Detect which cell encompasses the target text, then output its (x, y) center coordinate. 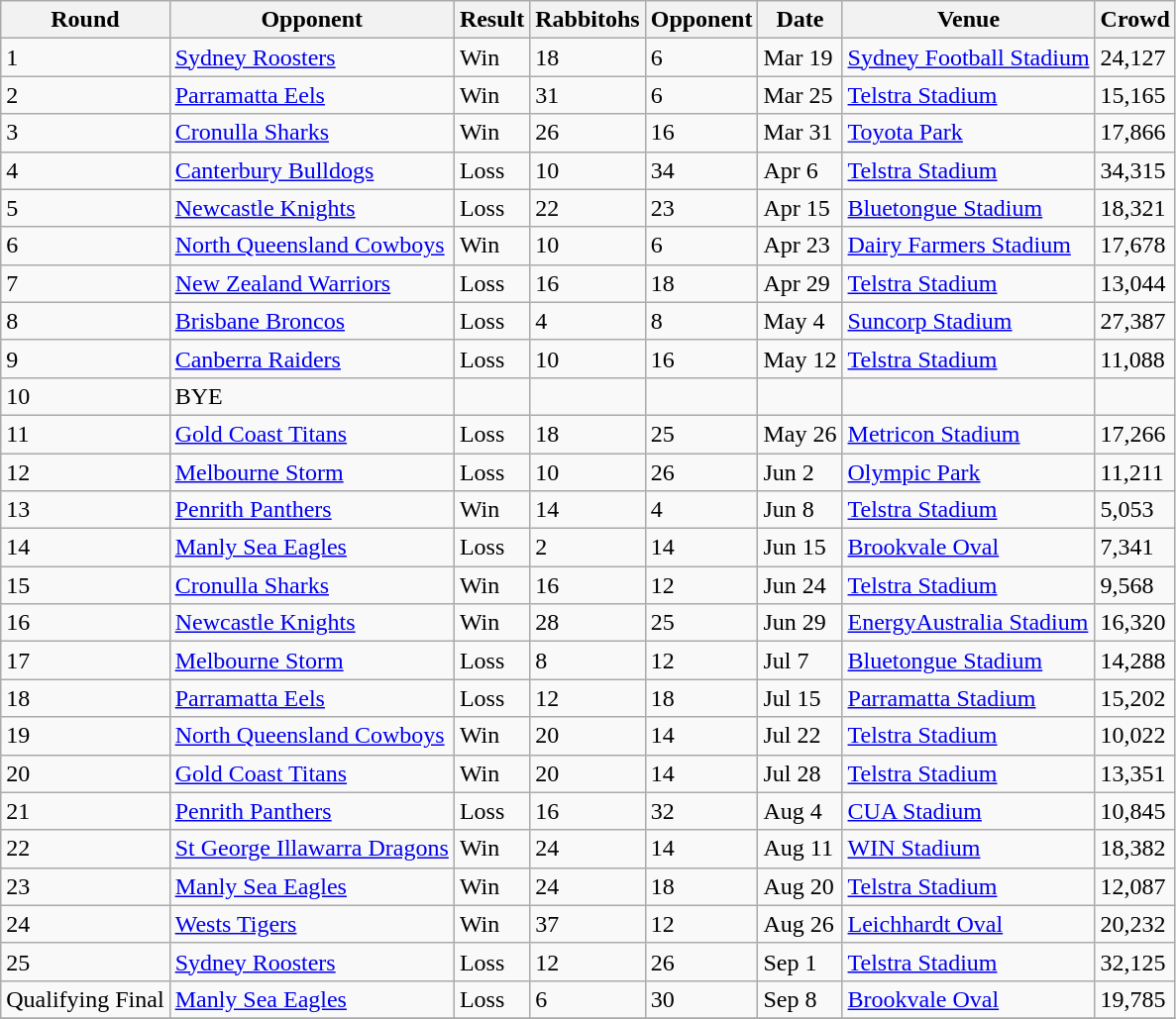
9,568 (1135, 585)
17,866 (1135, 133)
Parramatta Stadium (969, 698)
Jun 2 (801, 472)
37 (588, 924)
May 26 (801, 434)
St George Illawarra Dragons (311, 849)
Result (491, 20)
9 (85, 358)
Jul 7 (801, 661)
Jun 24 (801, 585)
Metricon Stadium (969, 434)
17,266 (1135, 434)
15,165 (1135, 95)
Jul 22 (801, 736)
Apr 15 (801, 208)
32 (701, 811)
18,382 (1135, 849)
Crowd (1135, 20)
Qualifying Final (85, 999)
5 (85, 208)
21 (85, 811)
13,351 (1135, 773)
Brisbane Broncos (311, 321)
May 12 (801, 358)
11,211 (1135, 472)
7,341 (1135, 548)
CUA Stadium (969, 811)
Sep 8 (801, 999)
Jul 28 (801, 773)
30 (701, 999)
10,022 (1135, 736)
27,387 (1135, 321)
Jun 15 (801, 548)
New Zealand Warriors (311, 283)
31 (588, 95)
11,088 (1135, 358)
28 (588, 623)
Jun 29 (801, 623)
34,315 (1135, 170)
19 (85, 736)
15 (85, 585)
3 (85, 133)
17 (85, 661)
Jun 8 (801, 510)
12,087 (1135, 886)
May 4 (801, 321)
Aug 4 (801, 811)
Suncorp Stadium (969, 321)
WIN Stadium (969, 849)
Sep 1 (801, 962)
1 (85, 57)
34 (701, 170)
Venue (969, 20)
EnergyAustralia Stadium (969, 623)
17,678 (1135, 246)
15,202 (1135, 698)
24,127 (1135, 57)
5,053 (1135, 510)
20,232 (1135, 924)
Wests Tigers (311, 924)
19,785 (1135, 999)
Apr 29 (801, 283)
16,320 (1135, 623)
Aug 20 (801, 886)
Toyota Park (969, 133)
11 (85, 434)
Aug 26 (801, 924)
Aug 11 (801, 849)
Leichhardt Oval (969, 924)
Mar 31 (801, 133)
Canterbury Bulldogs (311, 170)
Mar 19 (801, 57)
Date (801, 20)
18,321 (1135, 208)
7 (85, 283)
Dairy Farmers Stadium (969, 246)
10,845 (1135, 811)
Olympic Park (969, 472)
13 (85, 510)
Rabbitohs (588, 20)
Sydney Football Stadium (969, 57)
Canberra Raiders (311, 358)
Apr 23 (801, 246)
BYE (311, 396)
Apr 6 (801, 170)
Jul 15 (801, 698)
14,288 (1135, 661)
Round (85, 20)
Mar 25 (801, 95)
32,125 (1135, 962)
13,044 (1135, 283)
